Identify which cell holds the provided text, then report its [x, y] central coordinate. 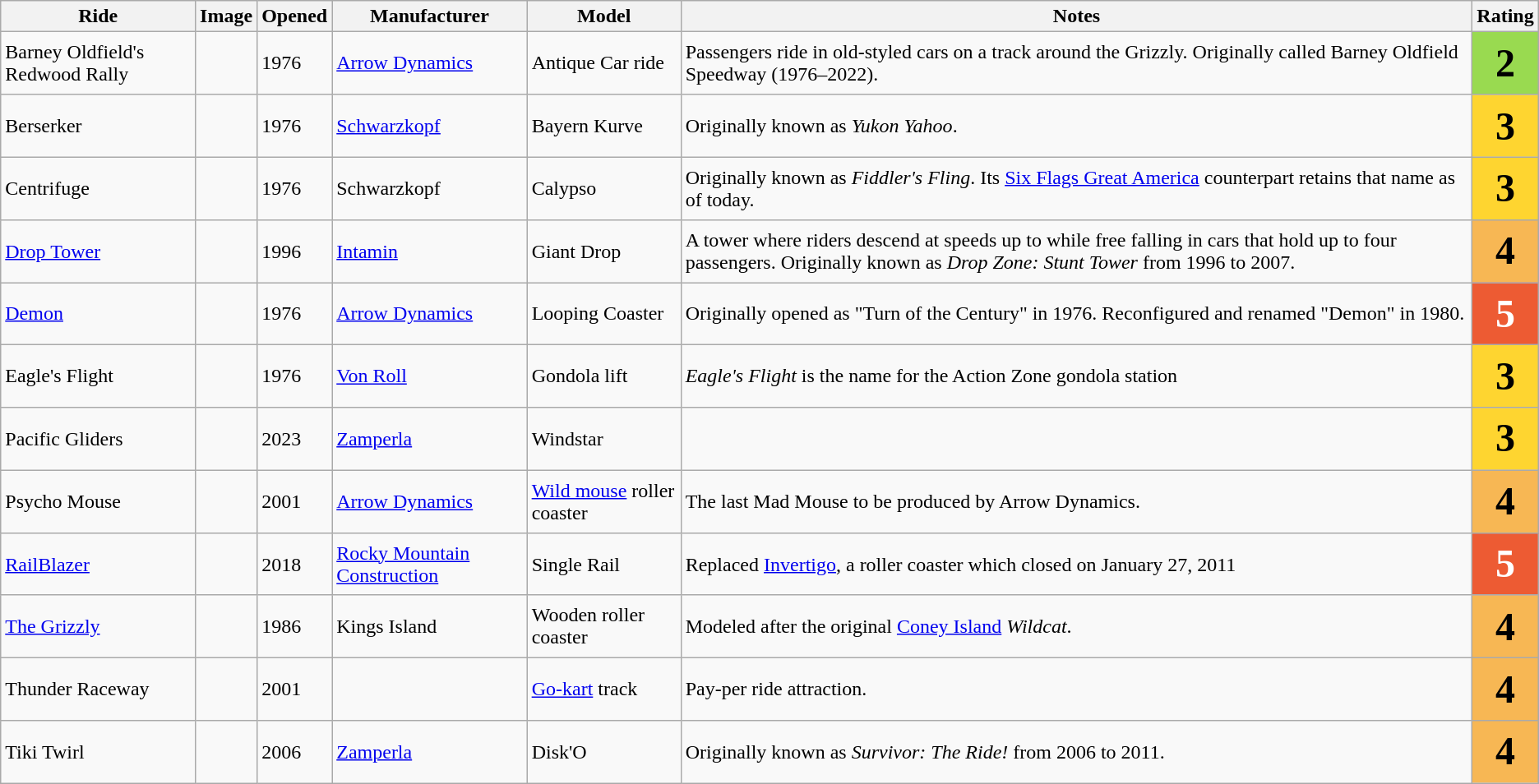
The last Mad Mouse to be produced by Arrow Dynamics. [1077, 501]
Originally known as Fiddler's Fling. Its Six Flags Great America counterpart retains that name as of today. [1077, 188]
Drop Tower [99, 251]
Disk'O [603, 752]
Kings Island [429, 626]
Ride [99, 16]
Manufacturer [429, 16]
Barney Oldfield's Redwood Rally [99, 63]
Passengers ride in old-styled cars on a track around the Grizzly. Originally called Barney Oldfield Speedway (1976–2022). [1077, 63]
1986 [294, 626]
Go-kart track [603, 689]
Originally opened as "Turn of the Century" in 1976. Reconfigured and renamed "Demon" in 1980. [1077, 314]
Rating [1505, 16]
Bayern Kurve [603, 126]
Demon [99, 314]
Windstar [603, 439]
Eagle's Flight is the name for the Action Zone gondola station [1077, 376]
Image [227, 16]
Calypso [603, 188]
Model [603, 16]
1996 [294, 251]
Centrifuge [99, 188]
Replaced Invertigo, a roller coaster which closed on January 27, 2011 [1077, 564]
Looping Coaster [603, 314]
Pacific Gliders [99, 439]
Tiki Twirl [99, 752]
Antique Car ride [603, 63]
Modeled after the original Coney Island Wildcat. [1077, 626]
Von Roll [429, 376]
Berserker [99, 126]
The Grizzly [99, 626]
Opened [294, 16]
Wild mouse roller coaster [603, 501]
2006 [294, 752]
Originally known as Survivor: The Ride! from 2006 to 2011. [1077, 752]
Gondola lift [603, 376]
2 [1505, 63]
2018 [294, 564]
Notes [1077, 16]
Intamin [429, 251]
Originally known as Yukon Yahoo. [1077, 126]
Wooden roller coaster [603, 626]
RailBlazer [99, 564]
2023 [294, 439]
Eagle's Flight [99, 376]
Giant Drop [603, 251]
Psycho Mouse [99, 501]
Thunder Raceway [99, 689]
Single Rail [603, 564]
Pay-per ride attraction. [1077, 689]
Rocky Mountain Construction [429, 564]
